Determine the [X, Y] coordinate at the center of the cell enclosing the given text.  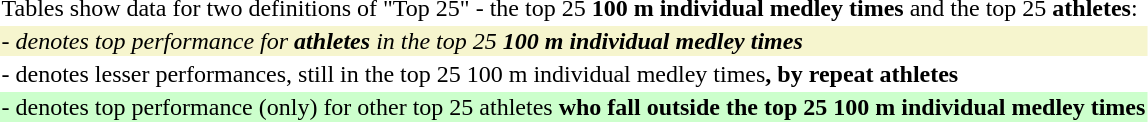
- denotes top performance for athletes in the top 25 100 m individual medley times [574, 41]
- denotes lesser performances, still in the top 25 100 m individual medley times, by repeat athletes [574, 74]
- denotes top performance (only) for other top 25 athletes who fall outside the top 25 100 m individual medley times [574, 107]
